Capture the cell that displays the provided text and extract its (x, y) central coordinate. 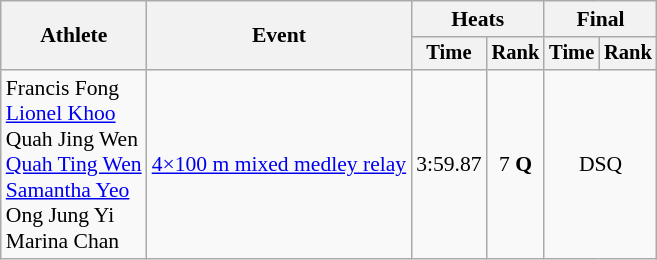
Final (600, 19)
7 Q (516, 164)
4×100 m mixed medley relay (279, 164)
Event (279, 36)
DSQ (600, 164)
3:59.87 (448, 164)
Heats (478, 19)
Francis FongLionel KhooQuah Jing WenQuah Ting WenSamantha YeoOng Jung YiMarina Chan (74, 164)
Athlete (74, 36)
